Output the [X, Y] coordinate of the center of the cell containing the given text.  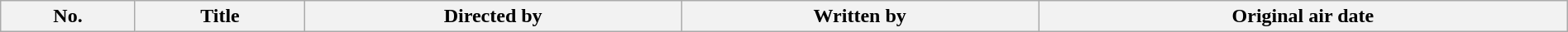
No. [68, 16]
Directed by [493, 16]
Original air date [1303, 16]
Written by [860, 16]
Title [220, 16]
